Output the [X, Y] coordinate of the center of the cell containing the given text.  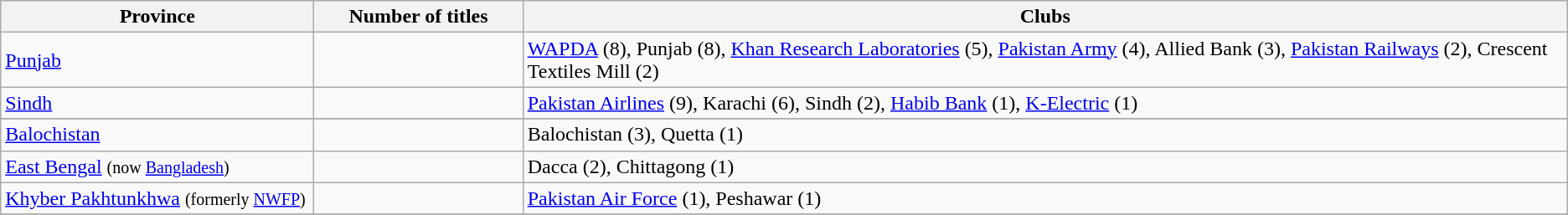
East Bengal (now Bangladesh) [157, 166]
WAPDA (8), Punjab (8), Khan Research Laboratories (5), Pakistan Army (4), Allied Bank (3), Pakistan Railways (2), Crescent Textiles Mill (2) [1045, 60]
Province [157, 17]
Dacca (2), Chittagong (1) [1045, 166]
Clubs [1045, 17]
Pakistan Air Force (1), Peshawar (1) [1045, 198]
Number of titles [419, 17]
Khyber Pakhtunkhwa (formerly NWFP) [157, 198]
Sindh [157, 103]
Balochistan (3), Quetta (1) [1045, 135]
Punjab [157, 60]
Pakistan Airlines (9), Karachi (6), Sindh (2), Habib Bank (1), K-Electric (1) [1045, 103]
Balochistan [157, 135]
